Search for the cell housing the specified text and yield its [x, y] center coordinate. 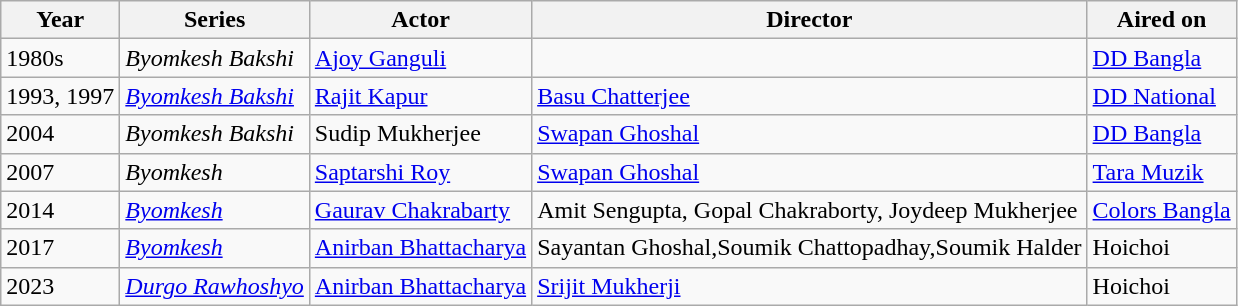
Basu Chatterjee [810, 96]
DD National [1162, 96]
Rajit Kapur [420, 96]
Actor [420, 20]
Aired on [1162, 20]
2017 [60, 248]
2007 [60, 172]
Tara Muzik [1162, 172]
Sudip Mukherjee [420, 134]
2023 [60, 286]
Saptarshi Roy [420, 172]
2014 [60, 210]
Durgo Rawhoshyo [215, 286]
Year [60, 20]
Colors Bangla [1162, 210]
Sayantan Ghoshal,Soumik Chattopadhay,Soumik Halder [810, 248]
1980s [60, 58]
Director [810, 20]
Gaurav Chakrabarty [420, 210]
Ajoy Ganguli [420, 58]
2004 [60, 134]
1993, 1997 [60, 96]
Series [215, 20]
Amit Sengupta, Gopal Chakraborty, Joydeep Mukherjee [810, 210]
Srijit Mukherji [810, 286]
